Locate the cell with the specified text and output its (X, Y) center coordinate. 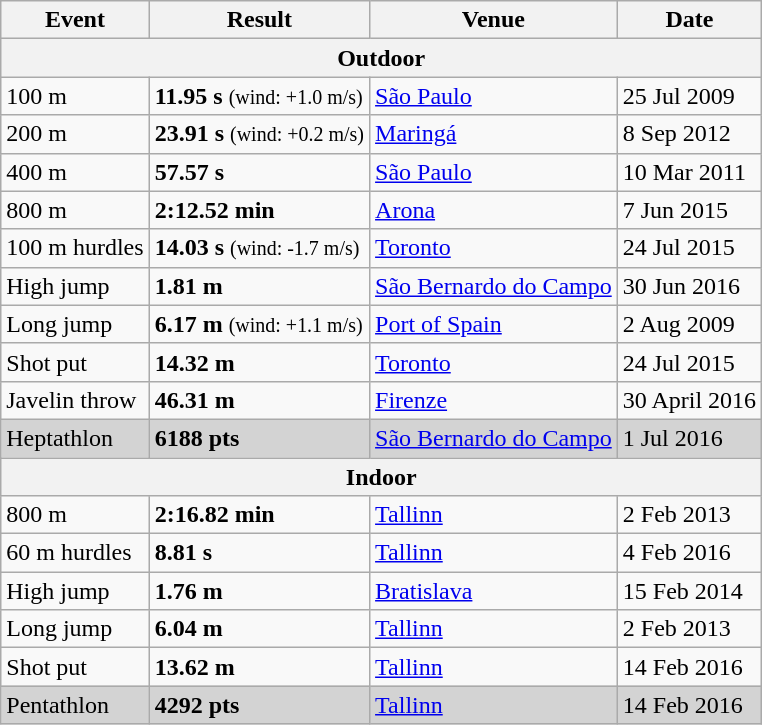
57.57 s (259, 172)
200 m (75, 134)
13.62 m (259, 667)
1 Jul 2016 (689, 438)
Maringá (494, 134)
23.91 s (wind: +0.2 m/s) (259, 134)
15 Feb 2014 (689, 591)
Indoor (382, 477)
Venue (494, 20)
1.76 m (259, 591)
2:12.52 min (259, 210)
7 Jun 2015 (689, 210)
Port of Spain (494, 324)
2 Aug 2009 (689, 324)
14.32 m (259, 362)
Heptathlon (75, 438)
100 m hurdles (75, 248)
4292 pts (259, 705)
4 Feb 2016 (689, 553)
6188 pts (259, 438)
6.17 m (wind: +1.1 m/s) (259, 324)
25 Jul 2009 (689, 96)
1.81 m (259, 286)
100 m (75, 96)
30 Jun 2016 (689, 286)
11.95 s (wind: +1.0 m/s) (259, 96)
Bratislava (494, 591)
46.31 m (259, 400)
10 Mar 2011 (689, 172)
2:16.82 min (259, 515)
400 m (75, 172)
30 April 2016 (689, 400)
6.04 m (259, 629)
Pentathlon (75, 705)
Firenze (494, 400)
Arona (494, 210)
8 Sep 2012 (689, 134)
Event (75, 20)
60 m hurdles (75, 553)
Javelin throw (75, 400)
Outdoor (382, 58)
14.03 s (wind: -1.7 m/s) (259, 248)
Result (259, 20)
8.81 s (259, 553)
Date (689, 20)
